Return (X, Y) of the center of cell containing provided text 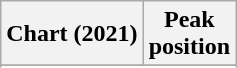
Chart (2021) (72, 34)
Peakposition (189, 34)
